From the cell containing the given text, extract its center point as (X, Y) coordinate. 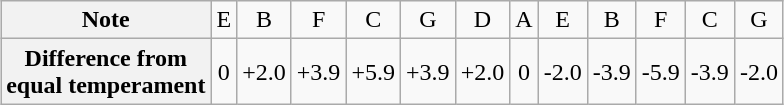
-5.9 (660, 72)
Note (106, 20)
+5.9 (374, 72)
D (482, 20)
Difference fromequal temperament (106, 72)
A (524, 20)
